Identify which cell holds the provided text, then report its (X, Y) central coordinate. 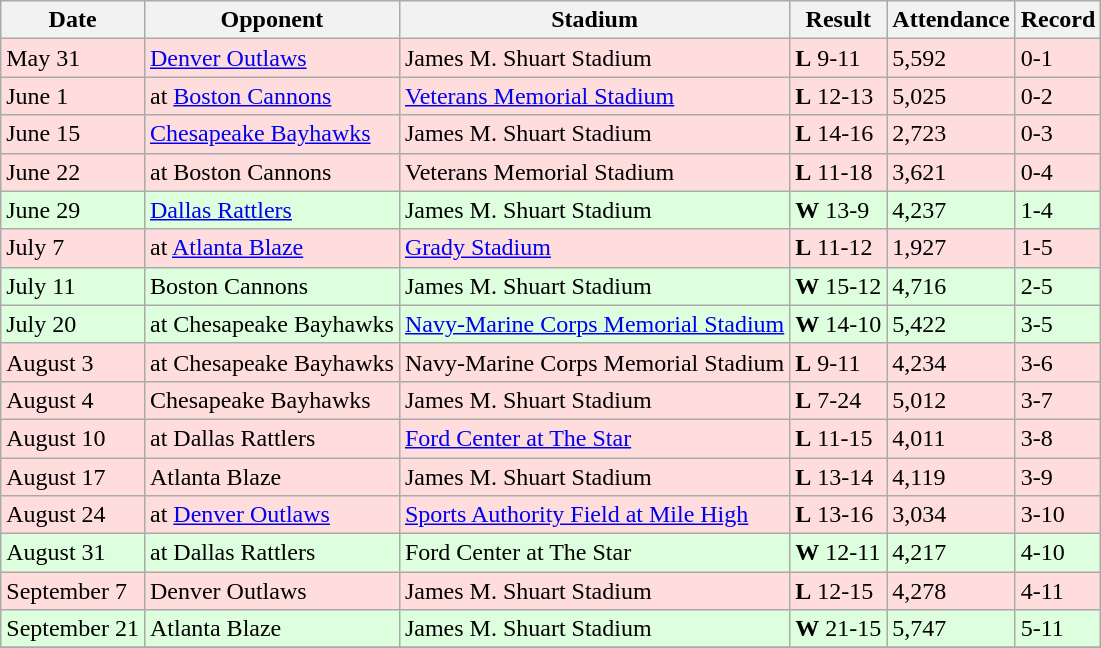
Boston Cannons (272, 286)
1,927 (951, 248)
August 17 (73, 477)
July 20 (73, 324)
0-1 (1058, 58)
0-3 (1058, 134)
4,278 (951, 591)
L 11-15 (838, 438)
3-6 (1058, 362)
2,723 (951, 134)
4,011 (951, 438)
5,592 (951, 58)
July 11 (73, 286)
1-4 (1058, 210)
June 1 (73, 96)
3,621 (951, 172)
at Atlanta Blaze (272, 248)
5,422 (951, 324)
September 7 (73, 591)
Sports Authority Field at Mile High (594, 515)
0-2 (1058, 96)
5,012 (951, 400)
Grady Stadium (594, 248)
Date (73, 20)
August 3 (73, 362)
5-11 (1058, 629)
L 12-15 (838, 591)
at Denver Outlaws (272, 515)
July 7 (73, 248)
W 15-12 (838, 286)
August 31 (73, 553)
3-10 (1058, 515)
5,025 (951, 96)
June 29 (73, 210)
5,747 (951, 629)
4,119 (951, 477)
4,237 (951, 210)
4-10 (1058, 553)
L 7-24 (838, 400)
L 11-12 (838, 248)
August 24 (73, 515)
3-5 (1058, 324)
4,234 (951, 362)
L 13-14 (838, 477)
September 21 (73, 629)
L 14-16 (838, 134)
W 14-10 (838, 324)
L 13-16 (838, 515)
2-5 (1058, 286)
0-4 (1058, 172)
4,217 (951, 553)
August 10 (73, 438)
Record (1058, 20)
Result (838, 20)
W 21-15 (838, 629)
3-8 (1058, 438)
Opponent (272, 20)
3-7 (1058, 400)
August 4 (73, 400)
4-11 (1058, 591)
June 15 (73, 134)
June 22 (73, 172)
W 13-9 (838, 210)
W 12-11 (838, 553)
L 11-18 (838, 172)
Stadium (594, 20)
1-5 (1058, 248)
4,716 (951, 286)
May 31 (73, 58)
3-9 (1058, 477)
L 12-13 (838, 96)
3,034 (951, 515)
Dallas Rattlers (272, 210)
Attendance (951, 20)
